Return the (X, Y) coordinate for the center point of the cell that contains the specified text.  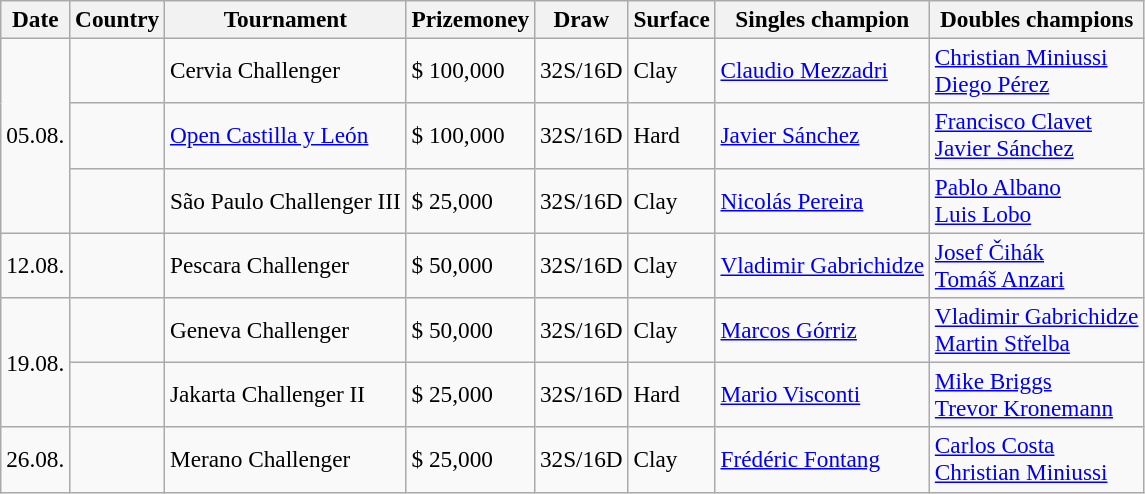
12.08. (36, 264)
Nicolás Pereira (822, 200)
Francisco Clavet Javier Sánchez (1036, 136)
Christian Miniussi Diego Pérez (1036, 70)
Open Castilla y León (286, 136)
Pablo Albano Luis Lobo (1036, 200)
Claudio Mezzadri (822, 70)
05.08. (36, 135)
Prizemoney (470, 19)
Javier Sánchez (822, 136)
Draw (581, 19)
Surface (672, 19)
Cervia Challenger (286, 70)
Tournament (286, 19)
Singles champion (822, 19)
Date (36, 19)
Merano Challenger (286, 460)
São Paulo Challenger III (286, 200)
26.08. (36, 460)
Geneva Challenger (286, 330)
Mario Visconti (822, 394)
Frédéric Fontang (822, 460)
Carlos Costa Christian Miniussi (1036, 460)
Country (118, 19)
Marcos Górriz (822, 330)
Pescara Challenger (286, 264)
Mike Briggs Trevor Kronemann (1036, 394)
19.08. (36, 362)
Vladimir Gabrichidze Martin Střelba (1036, 330)
Vladimir Gabrichidze (822, 264)
Josef Čihák Tomáš Anzari (1036, 264)
Jakarta Challenger II (286, 394)
Doubles champions (1036, 19)
